Identify which cell holds the provided text, then report its (x, y) central coordinate. 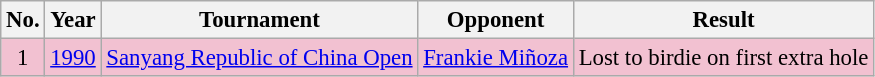
Opponent (496, 20)
Sanyang Republic of China Open (260, 58)
No. (23, 20)
Frankie Miñoza (496, 58)
Tournament (260, 20)
Lost to birdie on first extra hole (723, 58)
1990 (73, 58)
1 (23, 58)
Year (73, 20)
Result (723, 20)
